For the text-containing cell, return its midpoint in (x, y) coordinate format. 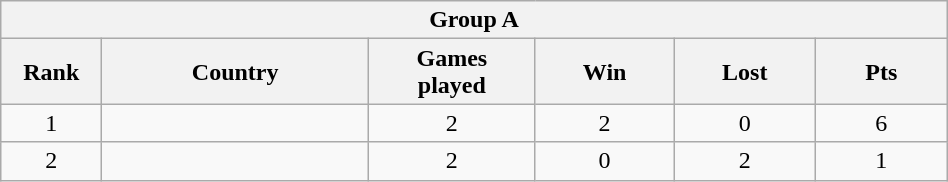
Lost (744, 72)
Country (236, 72)
Pts (881, 72)
Win (604, 72)
Group A (474, 20)
6 (881, 123)
Rank (52, 72)
Games played (452, 72)
